Detect which cell encompasses the target text, then output its (X, Y) center coordinate. 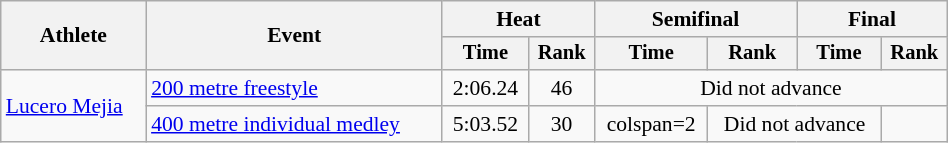
colspan=2 (652, 124)
Athlete (74, 36)
Event (294, 36)
400 metre individual medley (294, 124)
200 metre freestyle (294, 88)
30 (562, 124)
2:06.24 (485, 88)
Final (872, 19)
Semifinal (696, 19)
Heat (518, 19)
Lucero Mejia (74, 106)
46 (562, 88)
5:03.52 (485, 124)
